Provide the [x, y] coordinate of the cell's center where the given text is located.  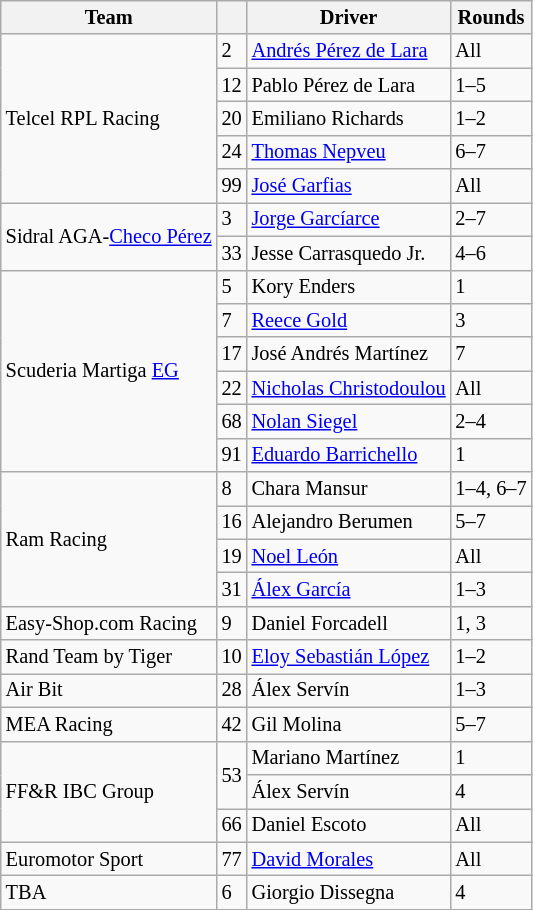
6–7 [492, 152]
66 [232, 825]
33 [232, 253]
Driver [349, 17]
Euromotor Sport [109, 859]
1, 3 [492, 623]
David Morales [349, 859]
Alejandro Berumen [349, 522]
Easy-Shop.com Racing [109, 623]
Emiliano Richards [349, 118]
1–5 [492, 85]
Nolan Siegel [349, 421]
77 [232, 859]
Sidral AGA-Checo Pérez [109, 236]
Jesse Carrasquedo Jr. [349, 253]
Andrés Pérez de Lara [349, 51]
Scuderia Martiga EG [109, 371]
28 [232, 690]
Daniel Escoto [349, 825]
5 [232, 287]
Telcel RPL Racing [109, 118]
José Garfias [349, 186]
12 [232, 85]
53 [232, 774]
José Andrés Martínez [349, 354]
Jorge Garcíarce [349, 219]
31 [232, 589]
9 [232, 623]
1–4, 6–7 [492, 489]
2–7 [492, 219]
Air Bit [109, 690]
4–6 [492, 253]
42 [232, 724]
91 [232, 455]
19 [232, 556]
Eloy Sebastián López [349, 657]
10 [232, 657]
MEA Racing [109, 724]
Team [109, 17]
Ram Racing [109, 540]
FF&R IBC Group [109, 792]
20 [232, 118]
99 [232, 186]
Reece Gold [349, 320]
Nicholas Christodoulou [349, 388]
68 [232, 421]
Eduardo Barrichello [349, 455]
Giorgio Dissegna [349, 892]
16 [232, 522]
6 [232, 892]
Thomas Nepveu [349, 152]
Rounds [492, 17]
Noel León [349, 556]
Rand Team by Tiger [109, 657]
24 [232, 152]
8 [232, 489]
TBA [109, 892]
2–4 [492, 421]
Álex García [349, 589]
Kory Enders [349, 287]
Daniel Forcadell [349, 623]
Pablo Pérez de Lara [349, 85]
Mariano Martínez [349, 758]
Chara Mansur [349, 489]
22 [232, 388]
2 [232, 51]
17 [232, 354]
Gil Molina [349, 724]
